Detect which cell encompasses the target text, then output its [X, Y] center coordinate. 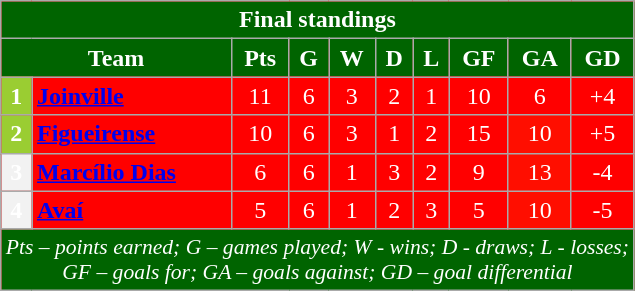
D [394, 58]
13 [540, 172]
+4 [602, 96]
G [309, 58]
Joinville [132, 96]
GD [602, 58]
15 [478, 134]
GF [478, 58]
4 [16, 210]
Pts – points earned; G – games played; W - wins; D - draws; L - losses;GF – goals for; GA – goals against; GD – goal differential [318, 260]
Final standings [318, 20]
11 [260, 96]
Pts [260, 58]
-4 [602, 172]
GA [540, 58]
9 [478, 172]
+5 [602, 134]
L [431, 58]
Team [116, 58]
W [352, 58]
Marcílio Dias [132, 172]
Figueirense [132, 134]
Avaí [132, 210]
-5 [602, 210]
